Search for the cell housing the specified text and yield its [x, y] center coordinate. 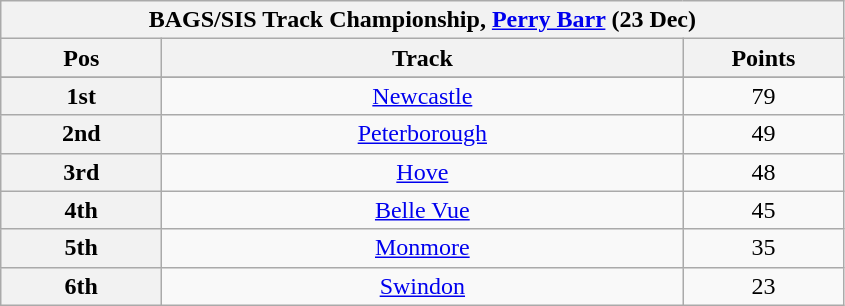
BAGS/SIS Track Championship, Perry Barr (23 Dec) [422, 20]
49 [764, 134]
79 [764, 96]
Swindon [422, 286]
Peterborough [422, 134]
Pos [82, 58]
4th [82, 210]
Hove [422, 172]
23 [764, 286]
6th [82, 286]
Points [764, 58]
48 [764, 172]
Monmore [422, 248]
Track [422, 58]
35 [764, 248]
1st [82, 96]
Belle Vue [422, 210]
Newcastle [422, 96]
3rd [82, 172]
45 [764, 210]
5th [82, 248]
2nd [82, 134]
